Find where the given text appears and provide that cell's center as (x, y) coordinate. 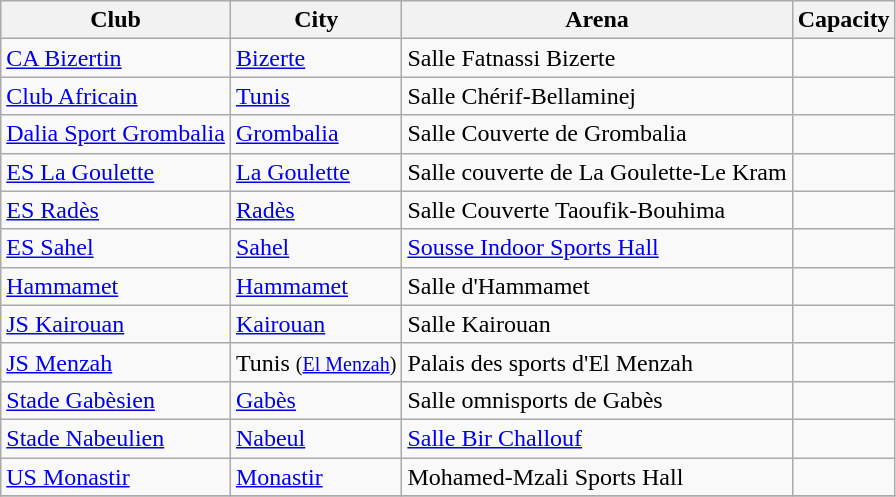
City (316, 20)
Stade Nabeulien (116, 438)
ES Radès (116, 210)
Salle Chérif-Bellaminej (597, 96)
La Goulette (316, 172)
Monastir (316, 477)
Salle d'Hammamet (597, 286)
Palais des sports d'El Menzah (597, 362)
Sahel (316, 248)
US Monastir (116, 477)
Arena (597, 20)
Sousse Indoor Sports Hall (597, 248)
Stade Gabèsien (116, 400)
ES La Goulette (116, 172)
Salle Bir Challouf (597, 438)
Salle Kairouan (597, 324)
Club (116, 20)
Gabès (316, 400)
Capacity (844, 20)
Salle Fatnassi Bizerte (597, 58)
Radès (316, 210)
Dalia Sport Grombalia (116, 134)
Salle Couverte Taoufik-Bouhima (597, 210)
JS Menzah (116, 362)
Grombalia (316, 134)
Mohamed-Mzali Sports Hall (597, 477)
JS Kairouan (116, 324)
Bizerte (316, 58)
Tunis (El Menzah) (316, 362)
Club Africain (116, 96)
Salle couverte de La Goulette-Le Kram (597, 172)
CA Bizertin (116, 58)
Salle Couverte de Grombalia (597, 134)
Salle omnisports de Gabès (597, 400)
Kairouan (316, 324)
Tunis (316, 96)
Nabeul (316, 438)
ES Sahel (116, 248)
